For the text-containing cell, return its midpoint in [x, y] coordinate format. 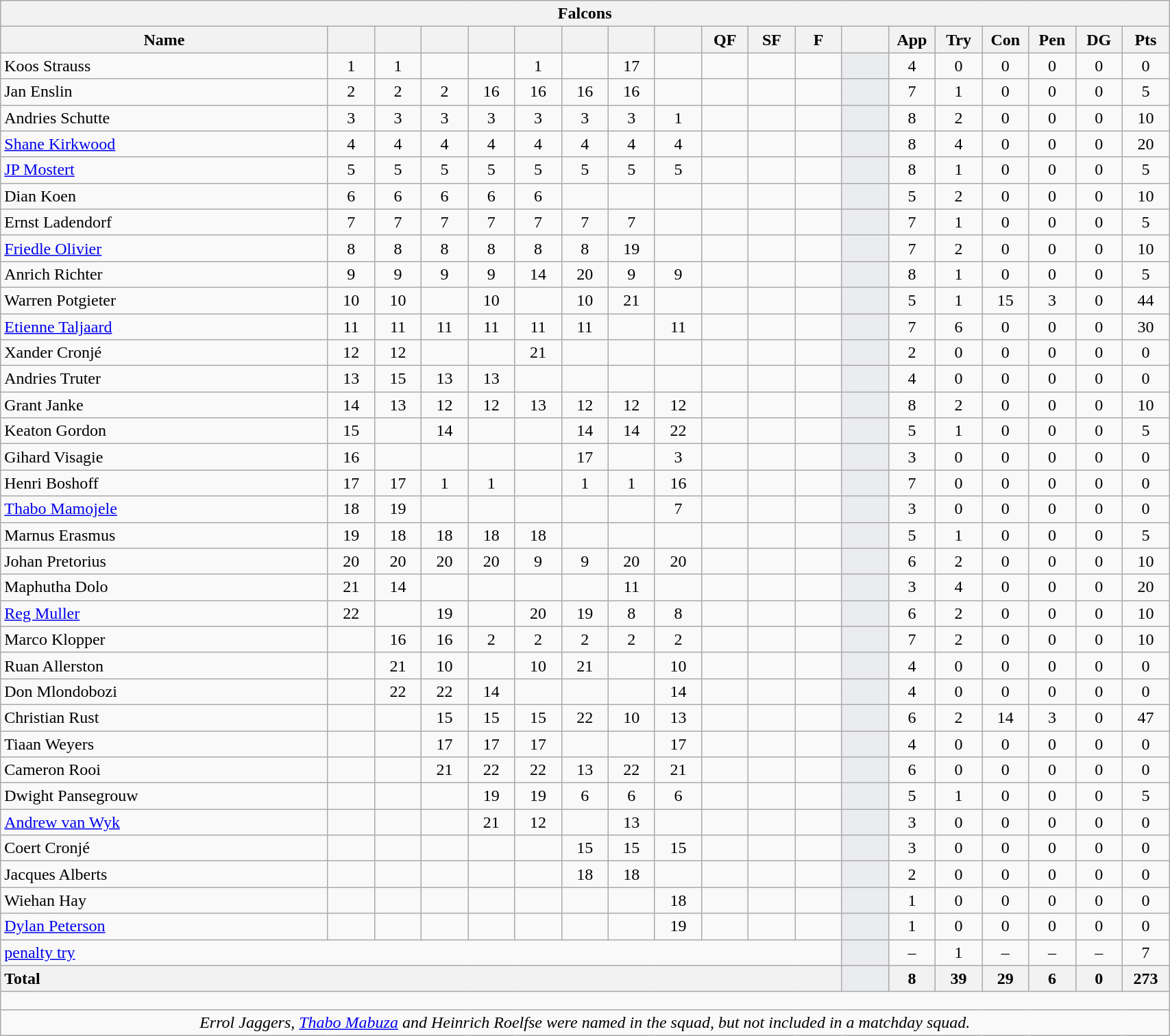
Christian Rust [164, 717]
Andries Schutte [164, 118]
Total [421, 978]
Jan Enslin [164, 92]
Con [1006, 40]
Dwight Pansegrouw [164, 796]
Marco Klopper [164, 639]
Maphutha Dolo [164, 587]
Grant Janke [164, 405]
Keaton Gordon [164, 431]
Dylan Peterson [164, 926]
Johan Pretorius [164, 561]
Thabo Mamojele [164, 509]
Jacques Alberts [164, 874]
Dian Koen [164, 196]
Shane Kirkwood [164, 144]
Name [164, 40]
Anrich Richter [164, 274]
Don Mlondobozi [164, 691]
DG [1099, 40]
Pts [1145, 40]
29 [1006, 978]
Marnus Erasmus [164, 535]
Tiaan Weyers [164, 743]
JP Mostert [164, 170]
Cameron Rooi [164, 770]
Warren Potgieter [164, 300]
Friedle Olivier [164, 248]
Gihard Visagie [164, 457]
Andrew van Wyk [164, 822]
Reg Muller [164, 613]
Falcons [585, 14]
SF [772, 40]
Wiehan Hay [164, 900]
Ernst Ladendorf [164, 222]
Andries Truter [164, 379]
47 [1145, 717]
Pen [1052, 40]
F [818, 40]
Koos Strauss [164, 66]
QF [725, 40]
Ruan Allerston [164, 665]
App [912, 40]
Henri Boshoff [164, 483]
penalty try [421, 952]
44 [1145, 300]
Errol Jaggers, Thabo Mabuza and Heinrich Roelfse were named in the squad, but not included in a matchday squad. [585, 1022]
Try [959, 40]
30 [1145, 327]
273 [1145, 978]
Xander Cronjé [164, 353]
Coert Cronjé [164, 848]
39 [959, 978]
Etienne Taljaard [164, 327]
